Output the [X, Y] coordinate of the center of the cell containing the given text.  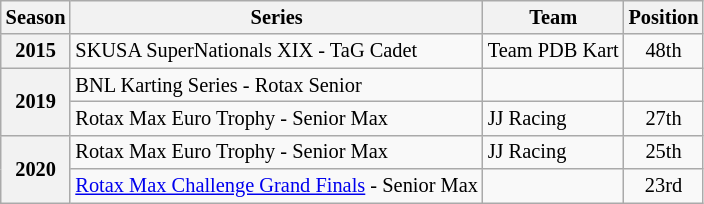
48th [664, 51]
SKUSA SuperNationals XIX - TaG Cadet [276, 51]
2020 [36, 168]
27th [664, 118]
25th [664, 152]
2015 [36, 51]
Series [276, 17]
23rd [664, 186]
2019 [36, 102]
Position [664, 17]
Team PDB Kart [554, 51]
Rotax Max Challenge Grand Finals - Senior Max [276, 186]
Season [36, 17]
BNL Karting Series - Rotax Senior [276, 85]
Team [554, 17]
